For the text-containing cell, return its midpoint in (x, y) coordinate format. 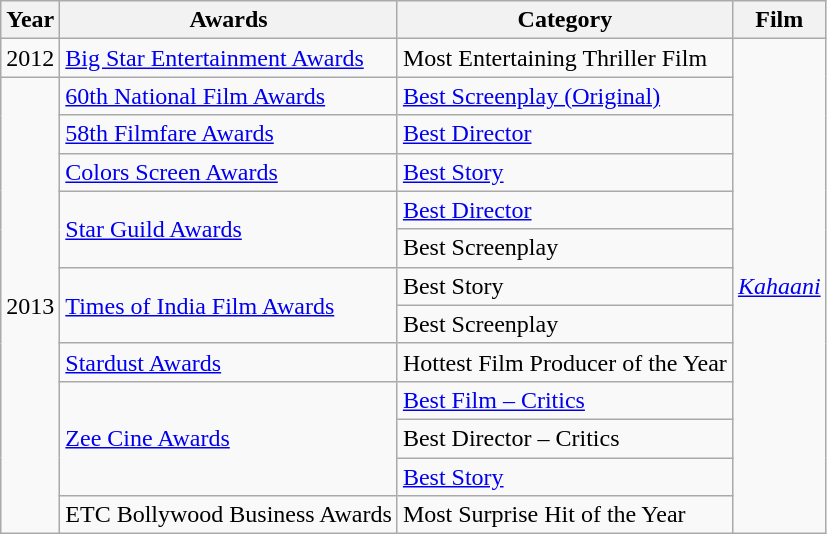
58th Filmfare Awards (229, 134)
Film (779, 20)
Star Guild Awards (229, 229)
Best Director – Critics (564, 438)
Most Entertaining Thriller Film (564, 58)
Awards (229, 20)
Most Surprise Hit of the Year (564, 515)
Stardust Awards (229, 362)
ETC Bollywood Business Awards (229, 515)
Year (30, 20)
Best Film – Critics (564, 400)
Best Screenplay (Original) (564, 96)
2013 (30, 306)
Zee Cine Awards (229, 438)
Hottest Film Producer of the Year (564, 362)
2012 (30, 58)
60th National Film Awards (229, 96)
Category (564, 20)
Colors Screen Awards (229, 172)
Big Star Entertainment Awards (229, 58)
Times of India Film Awards (229, 305)
Kahaani (779, 286)
